Pinpoint the cell where the given text exists, returning its (x, y) midpoint coordinate. 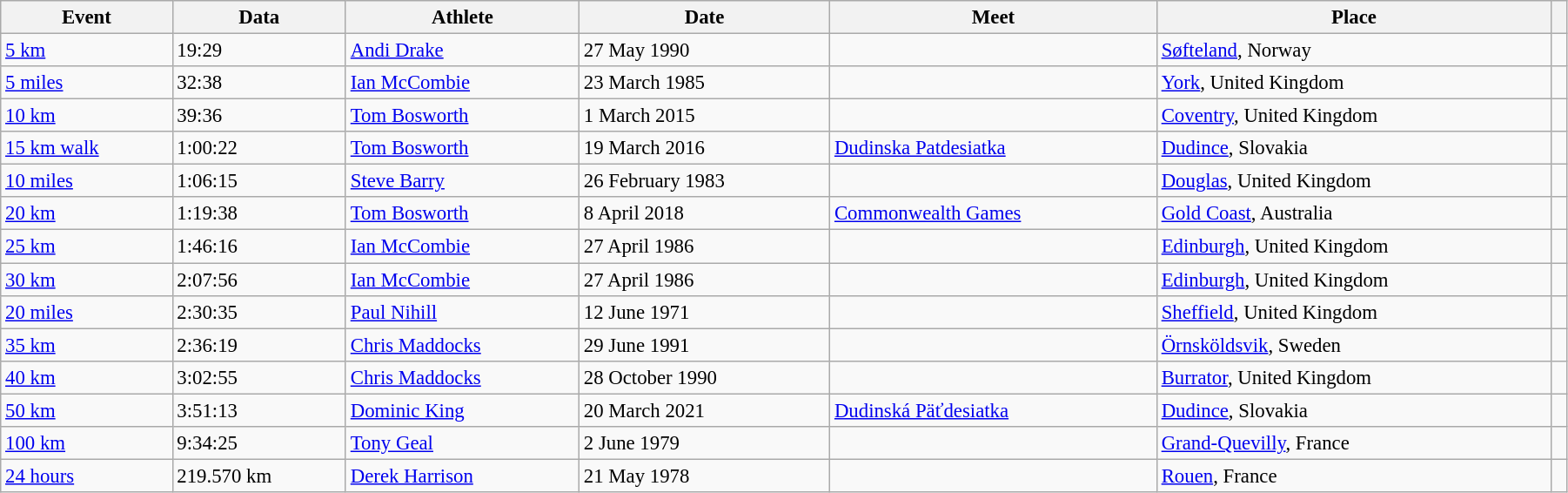
Søfteland, Norway (1354, 51)
1:46:16 (259, 246)
Steve Barry (462, 181)
12 June 1971 (705, 312)
Commonwealth Games (994, 213)
Meet (994, 17)
100 km (87, 443)
2 June 1979 (705, 443)
15 km walk (87, 148)
19 March 2016 (705, 148)
Coventry, United Kingdom (1354, 116)
Date (705, 17)
3:02:55 (259, 377)
Örnsköldsvik, Sweden (1354, 345)
9:34:25 (259, 443)
Dudinská Päťdesiatka (994, 410)
27 May 1990 (705, 51)
Gold Coast, Australia (1354, 213)
Douglas, United Kingdom (1354, 181)
40 km (87, 377)
19:29 (259, 51)
1:06:15 (259, 181)
23 March 1985 (705, 83)
Burrator, United Kingdom (1354, 377)
5 km (87, 51)
5 miles (87, 83)
3:51:13 (259, 410)
2:36:19 (259, 345)
21 May 1978 (705, 476)
Grand-Quevilly, France (1354, 443)
29 June 1991 (705, 345)
Derek Harrison (462, 476)
Dudinska Patdesiatka (994, 148)
24 hours (87, 476)
Tony Geal (462, 443)
20 miles (87, 312)
Andi Drake (462, 51)
10 miles (87, 181)
1 March 2015 (705, 116)
Dominic King (462, 410)
2:07:56 (259, 280)
32:38 (259, 83)
8 April 2018 (705, 213)
Paul Nihill (462, 312)
50 km (87, 410)
28 October 1990 (705, 377)
35 km (87, 345)
Rouen, France (1354, 476)
York, United Kingdom (1354, 83)
1:19:38 (259, 213)
Event (87, 17)
Sheffield, United Kingdom (1354, 312)
10 km (87, 116)
Data (259, 17)
1:00:22 (259, 148)
20 March 2021 (705, 410)
2:30:35 (259, 312)
30 km (87, 280)
Athlete (462, 17)
26 February 1983 (705, 181)
Place (1354, 17)
39:36 (259, 116)
25 km (87, 246)
20 km (87, 213)
219.570 km (259, 476)
